For the text-containing cell, return its midpoint in (x, y) coordinate format. 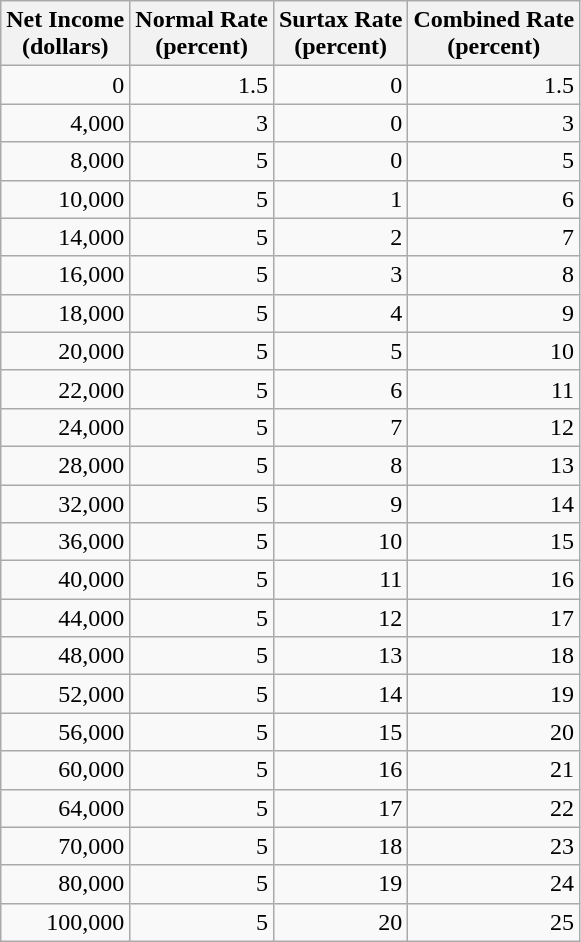
48,000 (66, 656)
56,000 (66, 732)
18,000 (66, 313)
40,000 (66, 580)
Net Income(dollars) (66, 34)
70,000 (66, 846)
14,000 (66, 237)
22,000 (66, 389)
2 (340, 237)
23 (494, 846)
16,000 (66, 275)
80,000 (66, 884)
10,000 (66, 199)
44,000 (66, 618)
8,000 (66, 161)
28,000 (66, 465)
64,000 (66, 808)
24,000 (66, 427)
Surtax Rate(percent) (340, 34)
32,000 (66, 503)
Normal Rate(percent) (202, 34)
20,000 (66, 351)
1 (340, 199)
60,000 (66, 770)
36,000 (66, 542)
Combined Rate(percent) (494, 34)
22 (494, 808)
4,000 (66, 123)
100,000 (66, 922)
21 (494, 770)
52,000 (66, 694)
4 (340, 313)
24 (494, 884)
25 (494, 922)
